Locate the cell with the specified text and output its (X, Y) center coordinate. 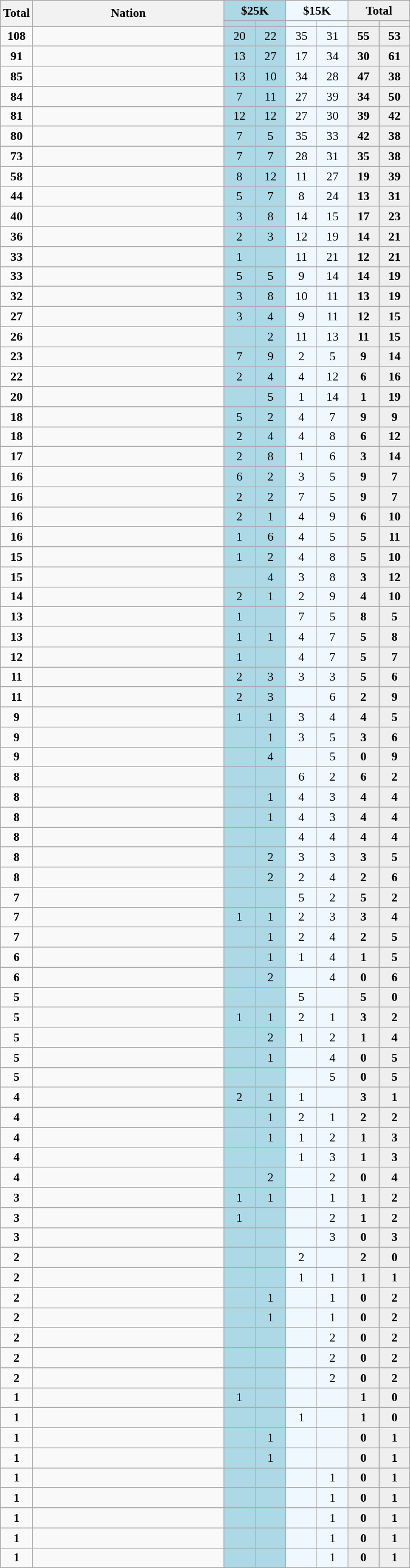
36 (17, 237)
58 (17, 176)
44 (17, 197)
85 (17, 76)
26 (17, 337)
84 (17, 97)
24 (333, 197)
32 (17, 297)
$25K (255, 11)
80 (17, 137)
$15K (317, 11)
47 (363, 76)
40 (17, 217)
81 (17, 116)
53 (395, 37)
91 (17, 57)
61 (395, 57)
73 (17, 157)
55 (363, 37)
Nation (128, 13)
108 (17, 37)
50 (395, 97)
